Output the (x, y) coordinate of the center of the cell containing the given text.  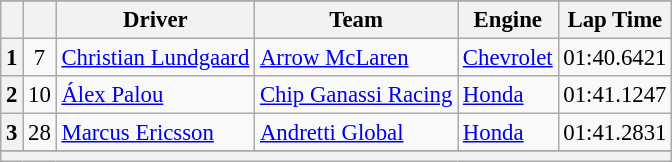
01:40.6421 (615, 58)
Engine (508, 20)
1 (12, 58)
7 (40, 58)
Team (356, 20)
Chip Ganassi Racing (356, 95)
Driver (156, 20)
10 (40, 95)
Andretti Global (356, 133)
Christian Lundgaard (156, 58)
01:41.2831 (615, 133)
Lap Time (615, 20)
Arrow McLaren (356, 58)
28 (40, 133)
Marcus Ericsson (156, 133)
Álex Palou (156, 95)
2 (12, 95)
3 (12, 133)
Chevrolet (508, 58)
01:41.1247 (615, 95)
